Provide the (X, Y) coordinate of the cell's center where the given text is located.  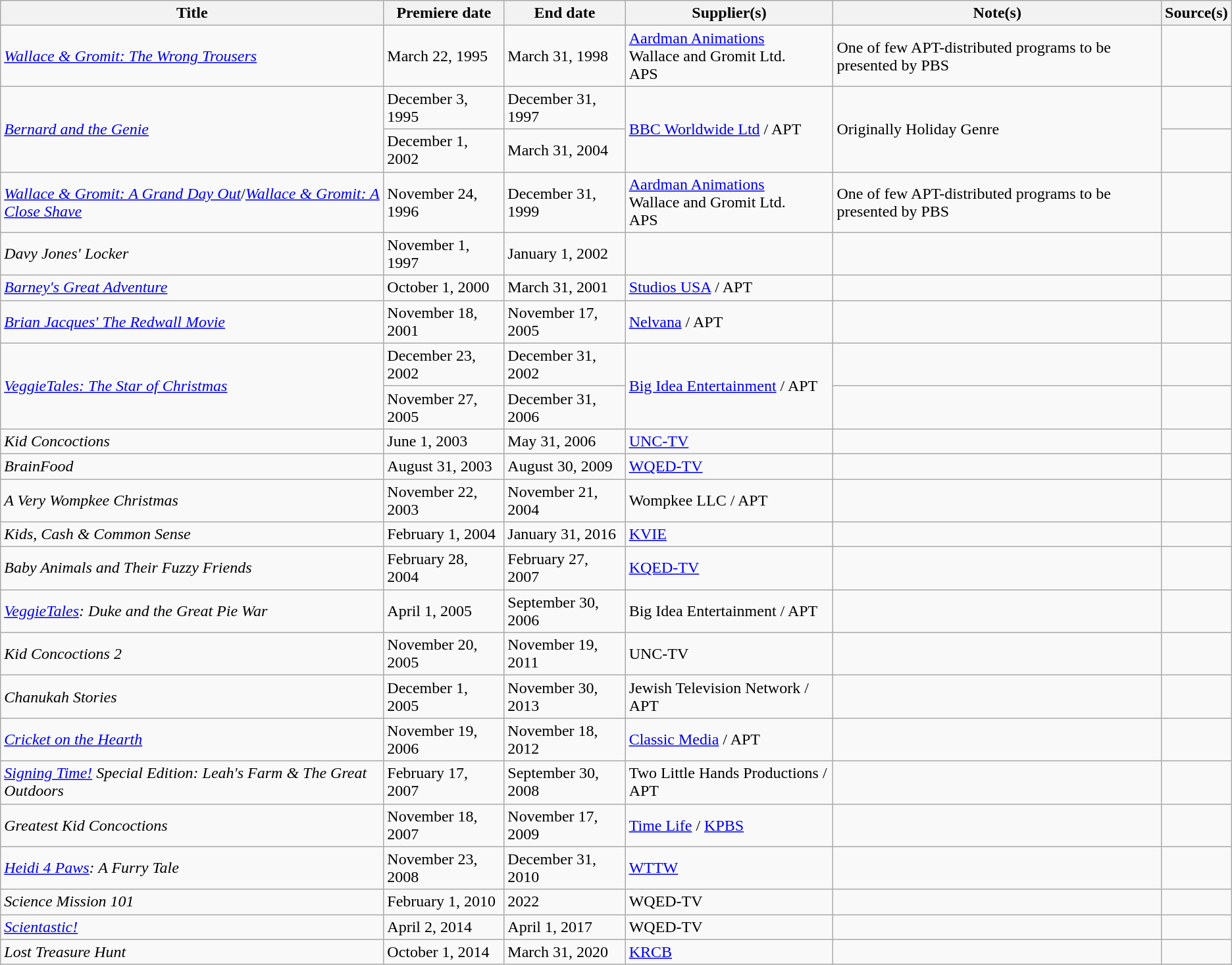
WTTW (729, 868)
Science Mission 101 (192, 902)
Kid Concoctions 2 (192, 654)
February 1, 2004 (444, 535)
Davy Jones' Locker (192, 254)
Bernard and the Genie (192, 129)
November 22, 2003 (444, 500)
April 2, 2014 (444, 927)
November 21, 2004 (565, 500)
2022 (565, 902)
January 31, 2016 (565, 535)
November 1, 1997 (444, 254)
December 3, 1995 (444, 108)
Heidi 4 Paws: A Furry Tale (192, 868)
September 30, 2008 (565, 782)
Baby Animals and Their Fuzzy Friends (192, 569)
December 1, 2005 (444, 696)
November 18, 2012 (565, 740)
BBC Worldwide Ltd / APT (729, 129)
Note(s) (998, 13)
November 19, 2011 (565, 654)
Lost Treasure Hunt (192, 952)
November 23, 2008 (444, 868)
November 20, 2005 (444, 654)
Time Life / KPBS (729, 825)
A Very Wompkee Christmas (192, 500)
VeggieTales: Duke and the Great Pie War (192, 611)
February 1, 2010 (444, 902)
End date (565, 13)
Premiere date (444, 13)
November 17, 2005 (565, 321)
Chanukah Stories (192, 696)
Two Little Hands Productions / APT (729, 782)
August 31, 2003 (444, 466)
Cricket on the Hearth (192, 740)
November 18, 2001 (444, 321)
February 17, 2007 (444, 782)
March 31, 2001 (565, 288)
September 30, 2006 (565, 611)
November 27, 2005 (444, 407)
Scientastic! (192, 927)
March 31, 1998 (565, 56)
December 31, 2010 (565, 868)
KQED-TV (729, 569)
November 19, 2006 (444, 740)
Classic Media / APT (729, 740)
VeggieTales: The Star of Christmas (192, 386)
Wallace & Gromit: The Wrong Trousers (192, 56)
Jewish Television Network / APT (729, 696)
KVIE (729, 535)
Title (192, 13)
Source(s) (1196, 13)
November 17, 2009 (565, 825)
December 31, 1997 (565, 108)
KRCB (729, 952)
Barney's Great Adventure (192, 288)
Originally Holiday Genre (998, 129)
March 31, 2020 (565, 952)
June 1, 2003 (444, 441)
BrainFood (192, 466)
November 18, 2007 (444, 825)
Kids, Cash & Common Sense (192, 535)
Wompkee LLC / APT (729, 500)
April 1, 2017 (565, 927)
April 1, 2005 (444, 611)
Wallace & Gromit: A Grand Day Out/Wallace & Gromit: A Close Shave (192, 202)
December 31, 2002 (565, 365)
May 31, 2006 (565, 441)
Kid Concoctions (192, 441)
January 1, 2002 (565, 254)
March 22, 1995 (444, 56)
December 1, 2002 (444, 150)
October 1, 2000 (444, 288)
December 31, 1999 (565, 202)
November 30, 2013 (565, 696)
November 24, 1996 (444, 202)
December 31, 2006 (565, 407)
February 27, 2007 (565, 569)
Signing Time! Special Edition: Leah's Farm & The Great Outdoors (192, 782)
Studios USA / APT (729, 288)
December 23, 2002 (444, 365)
Supplier(s) (729, 13)
Nelvana / APT (729, 321)
August 30, 2009 (565, 466)
March 31, 2004 (565, 150)
Brian Jacques' The Redwall Movie (192, 321)
February 28, 2004 (444, 569)
Greatest Kid Concoctions (192, 825)
October 1, 2014 (444, 952)
